From the cell containing the given text, extract its center point as (x, y) coordinate. 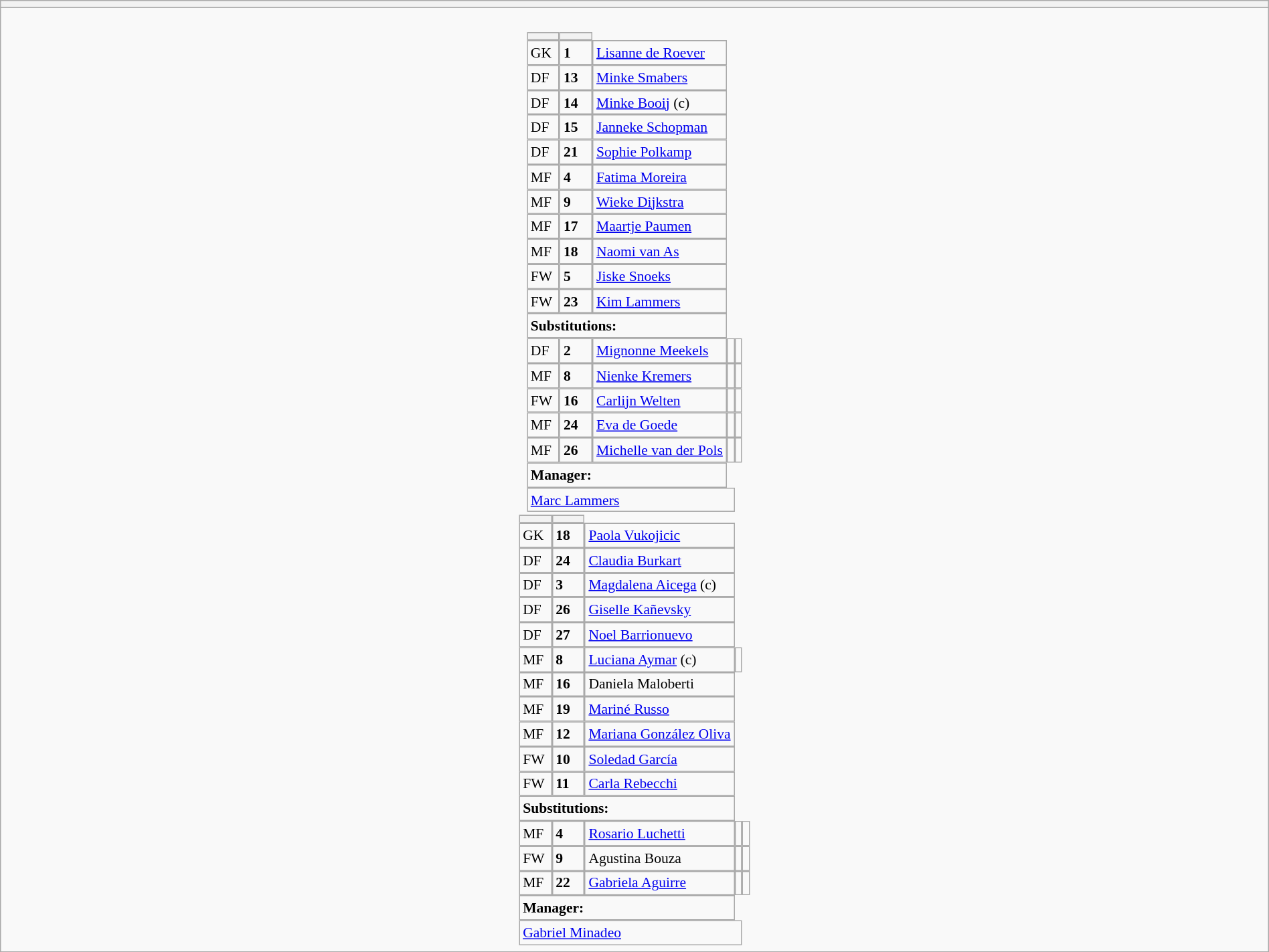
Minke Smabers (659, 78)
Nienke Kremers (659, 376)
17 (576, 226)
Giselle Kañevsky (660, 610)
Mignonne Meekels (659, 351)
Wieke Dijkstra (659, 202)
Mariné Russo (660, 709)
Daniela Maloberti (660, 684)
Rosario Luchetti (660, 834)
11 (568, 784)
12 (568, 735)
Paola Vukojicic (660, 535)
Naomi van As (659, 252)
Fatima Moreira (659, 177)
Carlijn Welten (659, 400)
Agustina Bouza (660, 858)
23 (576, 301)
Magdalena Aicega (c) (660, 585)
Carla Rebecchi (660, 784)
Maartje Paumen (659, 226)
Minke Booij (c) (659, 103)
Janneke Schopman (659, 127)
22 (568, 883)
Claudia Burkart (660, 561)
27 (568, 634)
Soledad García (660, 759)
1 (576, 52)
Mariana González Oliva (660, 735)
Michelle van der Pols (659, 450)
14 (576, 103)
19 (568, 709)
Marc Lammers (630, 500)
Kim Lammers (659, 301)
Eva de Goede (659, 425)
Lisanne de Roever (659, 52)
21 (576, 153)
13 (576, 78)
Jiske Snoeks (659, 276)
Sophie Polkamp (659, 153)
Gabriela Aguirre (660, 883)
10 (568, 759)
5 (576, 276)
15 (576, 127)
3 (568, 585)
2 (576, 351)
Gabriel Minadeo (630, 933)
Luciana Aymar (c) (660, 660)
Noel Barrionuevo (660, 634)
